Pinpoint the cell where the given text exists, returning its [X, Y] midpoint coordinate. 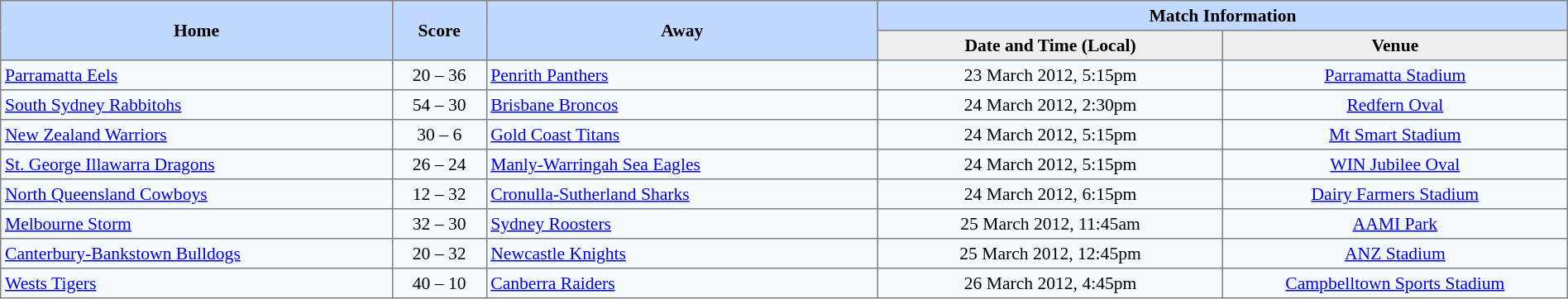
26 – 24 [439, 164]
12 – 32 [439, 194]
Away [682, 31]
Brisbane Broncos [682, 105]
25 March 2012, 11:45am [1050, 224]
25 March 2012, 12:45pm [1050, 254]
30 – 6 [439, 135]
Score [439, 31]
20 – 32 [439, 254]
South Sydney Rabbitohs [197, 105]
Date and Time (Local) [1050, 45]
Redfern Oval [1394, 105]
Home [197, 31]
Melbourne Storm [197, 224]
Dairy Farmers Stadium [1394, 194]
Parramatta Eels [197, 75]
Canberra Raiders [682, 283]
32 – 30 [439, 224]
Manly-Warringah Sea Eagles [682, 164]
North Queensland Cowboys [197, 194]
26 March 2012, 4:45pm [1050, 283]
St. George Illawarra Dragons [197, 164]
Canterbury-Bankstown Bulldogs [197, 254]
Cronulla-Sutherland Sharks [682, 194]
WIN Jubilee Oval [1394, 164]
Campbelltown Sports Stadium [1394, 283]
ANZ Stadium [1394, 254]
40 – 10 [439, 283]
Penrith Panthers [682, 75]
New Zealand Warriors [197, 135]
Match Information [1223, 16]
20 – 36 [439, 75]
54 – 30 [439, 105]
Mt Smart Stadium [1394, 135]
Parramatta Stadium [1394, 75]
Venue [1394, 45]
24 March 2012, 2:30pm [1050, 105]
Newcastle Knights [682, 254]
Sydney Roosters [682, 224]
24 March 2012, 6:15pm [1050, 194]
AAMI Park [1394, 224]
Gold Coast Titans [682, 135]
23 March 2012, 5:15pm [1050, 75]
Wests Tigers [197, 283]
